Extract the (X, Y) coordinate from the center of the cell holding the provided text.  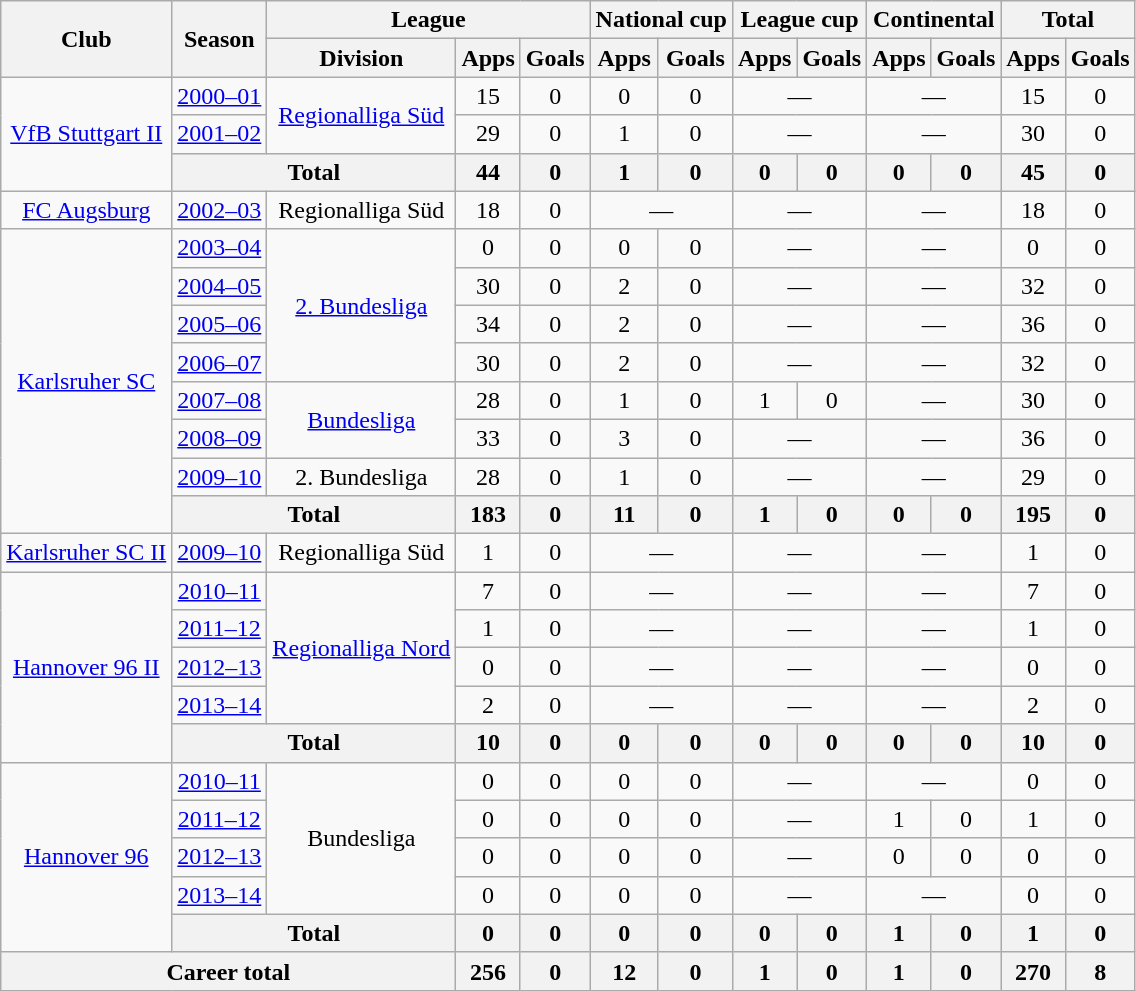
12 (624, 971)
270 (1033, 971)
Career total (228, 971)
2006–07 (220, 362)
2002–03 (220, 210)
Karlsruher SC II (86, 553)
11 (624, 515)
2000–01 (220, 96)
45 (1033, 172)
Club (86, 39)
Season (220, 39)
FC Augsburg (86, 210)
2007–08 (220, 400)
Karlsruher SC (86, 381)
183 (488, 515)
Hannover 96 II (86, 667)
34 (488, 324)
2001–02 (220, 134)
Division (362, 58)
8 (1100, 971)
2008–09 (220, 438)
44 (488, 172)
2004–05 (220, 286)
VfB Stuttgart II (86, 134)
Continental (934, 20)
2005–06 (220, 324)
Regionalliga Nord (362, 648)
National cup (661, 20)
League (428, 20)
Hannover 96 (86, 857)
33 (488, 438)
League cup (799, 20)
3 (624, 438)
195 (1033, 515)
2003–04 (220, 248)
256 (488, 971)
